Pinpoint the cell where the given text exists, returning its (X, Y) midpoint coordinate. 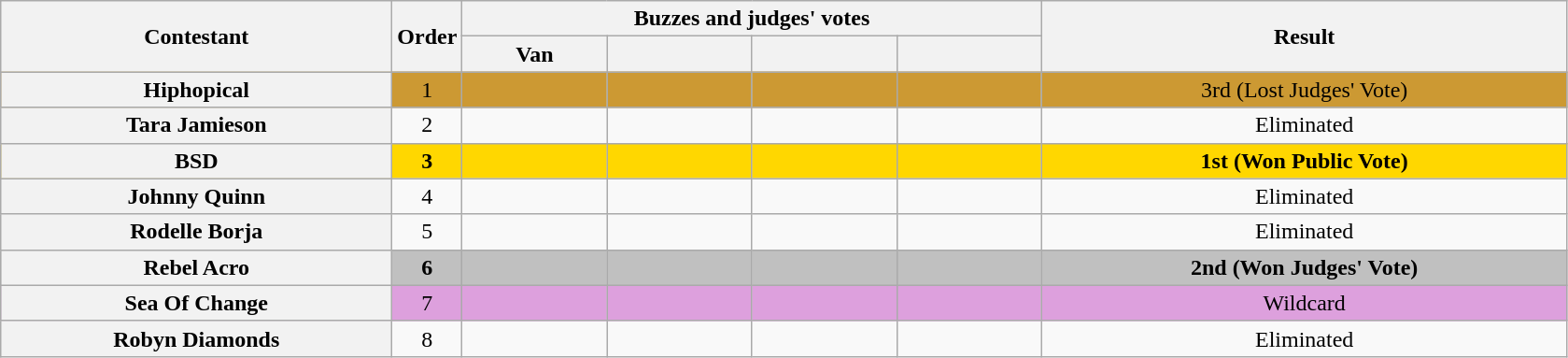
Johnny Quinn (196, 196)
Tara Jamieson (196, 125)
3 (428, 161)
3rd (Lost Judges' Vote) (1304, 90)
6 (428, 267)
Hiphopical (196, 90)
Rebel Acro (196, 267)
Van (534, 54)
4 (428, 196)
8 (428, 338)
Rodelle Borja (196, 232)
1 (428, 90)
BSD (196, 161)
Contestant (196, 36)
Robyn Diamonds (196, 338)
Buzzes and judges' votes (752, 19)
1st (Won Public Vote) (1304, 161)
2nd (Won Judges' Vote) (1304, 267)
2 (428, 125)
Order (428, 36)
Wildcard (1304, 303)
Sea Of Change (196, 303)
7 (428, 303)
5 (428, 232)
Result (1304, 36)
